For the text-containing cell, return its midpoint in (x, y) coordinate format. 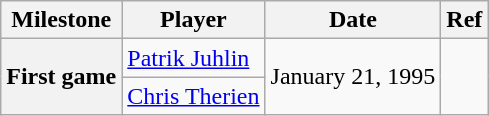
Date (353, 20)
Ref (464, 20)
Player (194, 20)
Patrik Juhlin (194, 58)
Milestone (62, 20)
Chris Therien (194, 96)
January 21, 1995 (353, 77)
First game (62, 77)
